Locate the cell with the specified text and output its (X, Y) center coordinate. 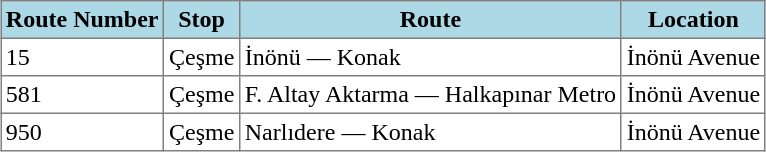
950 (82, 132)
15 (82, 57)
Stop (202, 20)
Narlıdere — Konak (431, 132)
Route (431, 20)
İnönü — Konak (431, 57)
Route Number (82, 20)
Location (693, 20)
581 (82, 95)
F. Altay Aktarma — Halkapınar Metro (431, 95)
